Determine the [X, Y] coordinate at the center of the cell enclosing the given text.  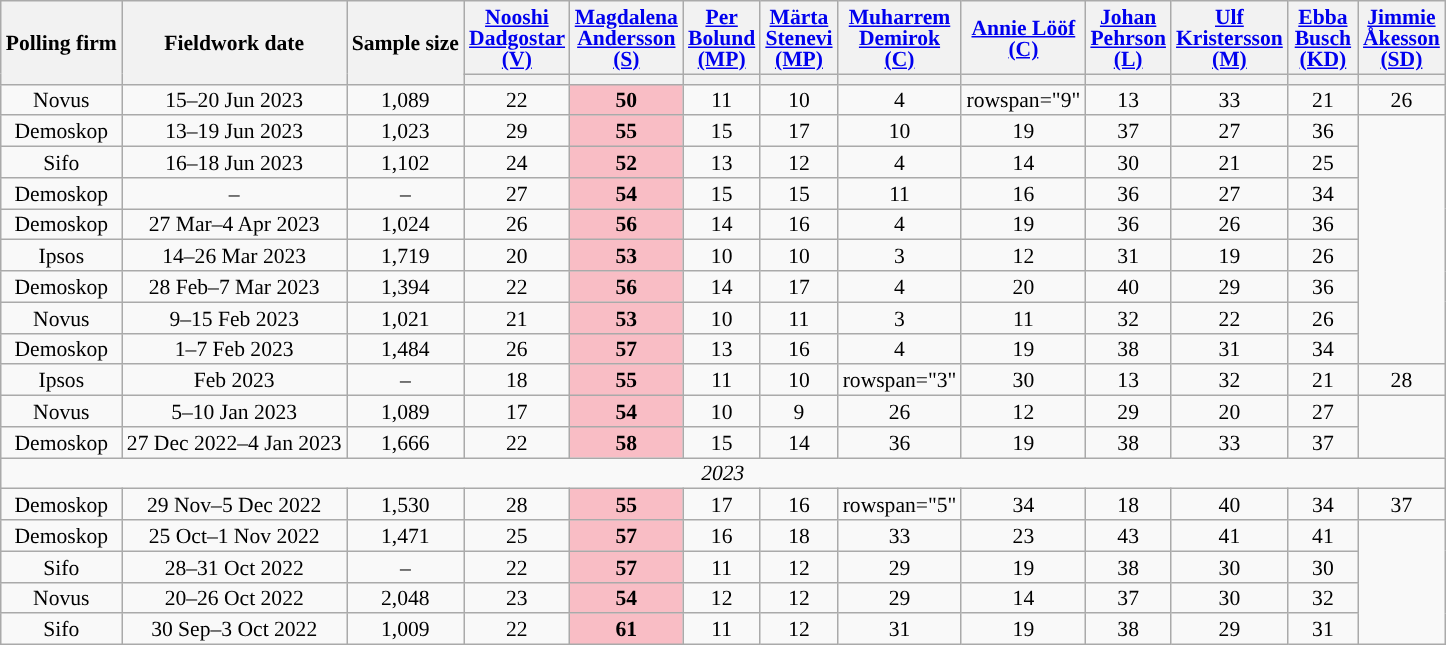
1,471 [406, 536]
Polling firm [62, 42]
1,102 [406, 162]
30 Sep–3 Oct 2022 [234, 630]
29 Nov–5 Dec 2022 [234, 504]
1–7 Feb 2023 [234, 348]
15–20 Jun 2023 [234, 100]
9–15 Feb 2023 [234, 318]
27 Dec 2022–4 Jan 2023 [234, 442]
2,048 [406, 598]
rowspan="3" [900, 380]
Ulf Kristersson (M) [1230, 38]
1,484 [406, 348]
1,023 [406, 132]
Muharrem Demirok (C) [900, 38]
Johan Pehrson (L) [1128, 38]
1,666 [406, 442]
Feb 2023 [234, 380]
58 [626, 442]
Ebba Busch (KD) [1323, 38]
9 [798, 412]
Annie Lööf (C) [1023, 38]
27 Mar–4 Apr 2023 [234, 224]
1,009 [406, 630]
5–10 Jan 2023 [234, 412]
rowspan="9" [1023, 100]
Märta Stenevi (MP) [798, 38]
1,394 [406, 286]
28–31 Oct 2022 [234, 566]
Nooshi Dadgostar (V) [517, 38]
1,530 [406, 504]
16–18 Jun 2023 [234, 162]
28 Feb–7 Mar 2023 [234, 286]
24 [517, 162]
Magdalena Andersson (S) [626, 38]
Sample size [406, 42]
2023 [723, 474]
rowspan="5" [900, 504]
61 [626, 630]
Jimmie Åkesson (SD) [1402, 38]
20–26 Oct 2022 [234, 598]
43 [1128, 536]
14–26 Mar 2023 [234, 256]
Per Bolund (MP) [722, 38]
1,021 [406, 318]
Fieldwork date [234, 42]
1,719 [406, 256]
13–19 Jun 2023 [234, 132]
52 [626, 162]
50 [626, 100]
25 Oct–1 Nov 2022 [234, 536]
1,024 [406, 224]
